From the cell containing the given text, extract its center point as [x, y] coordinate. 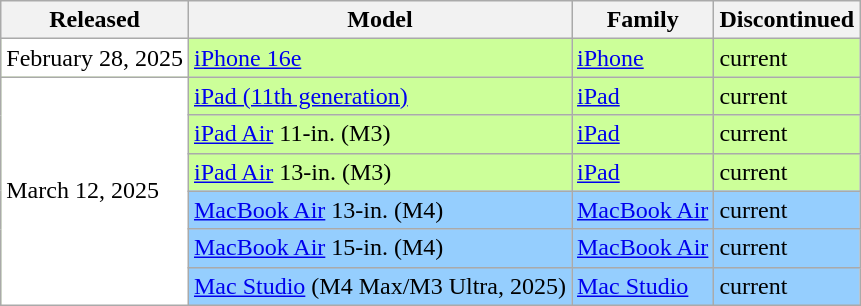
Mac Studio [643, 286]
iPad Air 11-in. (M3) [380, 134]
iPad (11th generation) [380, 96]
iPad Air 13-in. (M3) [380, 172]
Mac Studio (M4 Max/M3 Ultra, 2025) [380, 286]
Family [643, 20]
February 28, 2025 [95, 58]
Released [95, 20]
March 12, 2025 [95, 191]
Discontinued [787, 20]
MacBook Air 13-in. (M4) [380, 210]
MacBook Air 15-in. (M4) [380, 248]
iPhone 16e [380, 58]
iPhone [643, 58]
Model [380, 20]
